Output the [X, Y] coordinate of the center of the cell containing the given text.  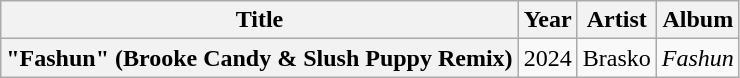
Artist [616, 20]
Title [260, 20]
Fashun [698, 58]
2024 [548, 58]
"Fashun" (Brooke Candy & Slush Puppy Remix) [260, 58]
Brasko [616, 58]
Album [698, 20]
Year [548, 20]
